Return (X, Y) of the center of cell containing provided text 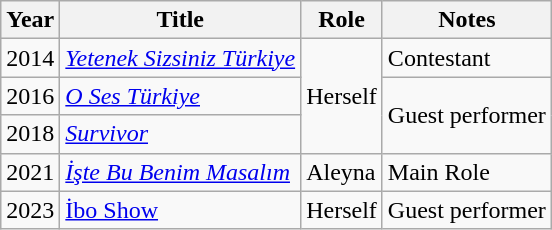
Title (180, 20)
Role (342, 20)
O Ses Türkiye (180, 96)
2021 (30, 172)
Contestant (466, 58)
Year (30, 20)
Aleyna (342, 172)
Yetenek Sizsiniz Türkiye (180, 58)
İbo Show (180, 210)
Notes (466, 20)
Main Role (466, 172)
Survivor (180, 134)
2016 (30, 96)
2014 (30, 58)
İşte Bu Benim Masalım (180, 172)
2023 (30, 210)
2018 (30, 134)
